Return (x, y) of the center of cell containing provided text 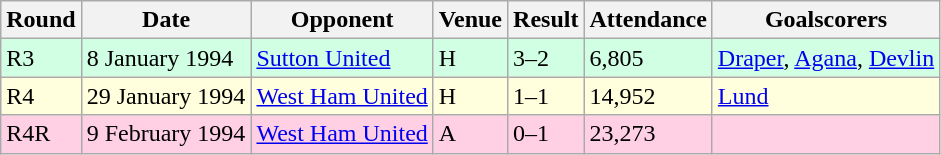
R4R (41, 134)
29 January 1994 (166, 96)
9 February 1994 (166, 134)
3–2 (546, 58)
6,805 (648, 58)
Venue (470, 20)
R4 (41, 96)
23,273 (648, 134)
Result (546, 20)
Lund (826, 96)
Draper, Agana, Devlin (826, 58)
14,952 (648, 96)
0–1 (546, 134)
A (470, 134)
Opponent (342, 20)
Sutton United (342, 58)
1–1 (546, 96)
Date (166, 20)
R3 (41, 58)
Attendance (648, 20)
Goalscorers (826, 20)
Round (41, 20)
8 January 1994 (166, 58)
